Extract the (X, Y) coordinate from the center of the cell holding the provided text.  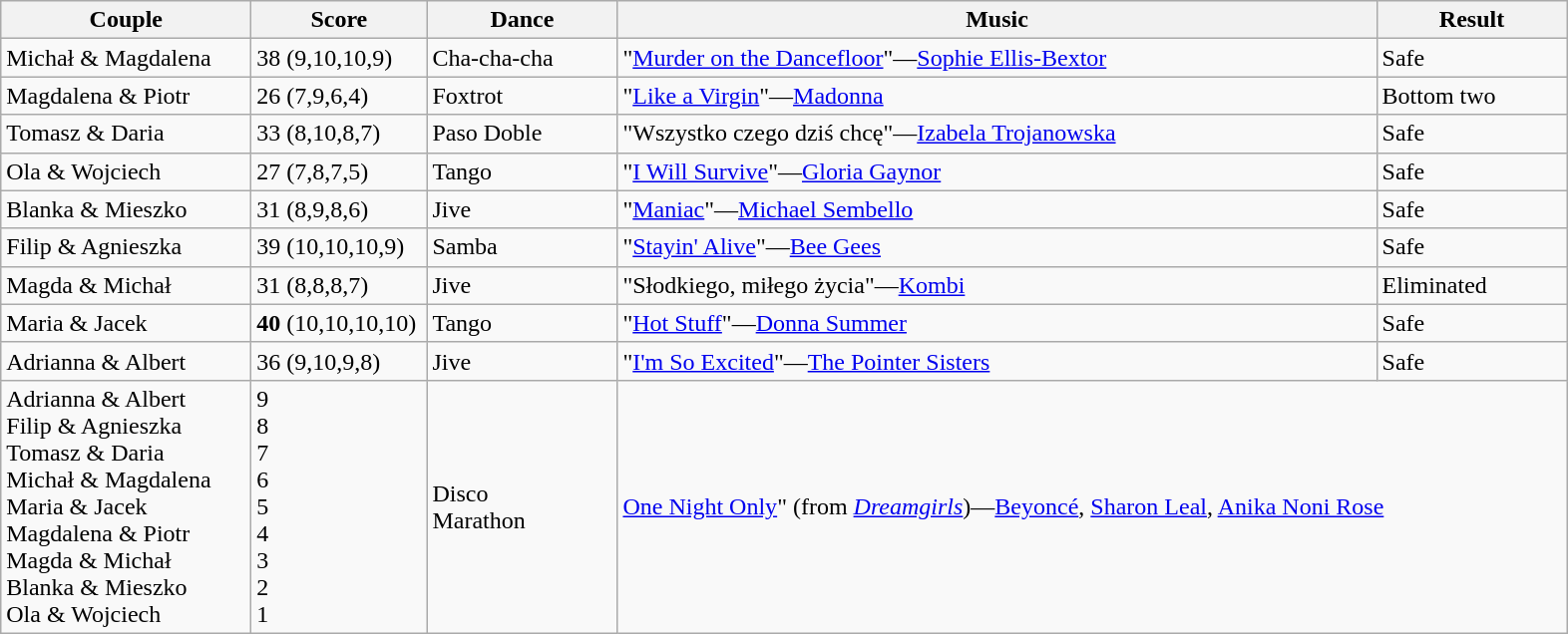
"Like a Virgin"—Madonna (997, 96)
DiscoMarathon (523, 506)
"Stayin' Alive"—Bee Gees (997, 247)
Couple (126, 20)
26 (7,9,6,4) (339, 96)
Adrianna & Albert (126, 361)
31 (8,9,8,6) (339, 209)
Bottom two (1472, 96)
"Maniac"—Michael Sembello (997, 209)
Foxtrot (523, 96)
Dance (523, 20)
987654321 (339, 506)
One Night Only" (from Dreamgirls)—Beyoncé, Sharon Leal, Anika Noni Rose (1092, 506)
"Hot Stuff"—Donna Summer (997, 323)
Result (1472, 20)
40 (10,10,10,10) (339, 323)
Adrianna & AlbertFilip & AgnieszkaTomasz & DariaMichał & MagdalenaMaria & JacekMagdalena & PiotrMagda & MichałBlanka & MieszkoOla & Wojciech (126, 506)
"I'm So Excited"—The Pointer Sisters (997, 361)
31 (8,8,8,7) (339, 285)
"Wszystko czego dziś chcę"—Izabela Trojanowska (997, 134)
Ola & Wojciech (126, 171)
Filip & Agnieszka (126, 247)
39 (10,10,10,9) (339, 247)
Tomasz & Daria (126, 134)
Michał & Magdalena (126, 58)
33 (8,10,8,7) (339, 134)
Samba (523, 247)
"Murder on the Dancefloor"—Sophie Ellis-Bextor (997, 58)
38 (9,10,10,9) (339, 58)
Music (997, 20)
Eliminated (1472, 285)
Blanka & Mieszko (126, 209)
"Słodkiego, miłego życia"—Kombi (997, 285)
27 (7,8,7,5) (339, 171)
Score (339, 20)
Magda & Michał (126, 285)
Cha-cha-cha (523, 58)
Magdalena & Piotr (126, 96)
Maria & Jacek (126, 323)
Paso Doble (523, 134)
36 (9,10,9,8) (339, 361)
"I Will Survive"—Gloria Gaynor (997, 171)
